Return [X, Y] of the center of cell containing provided text 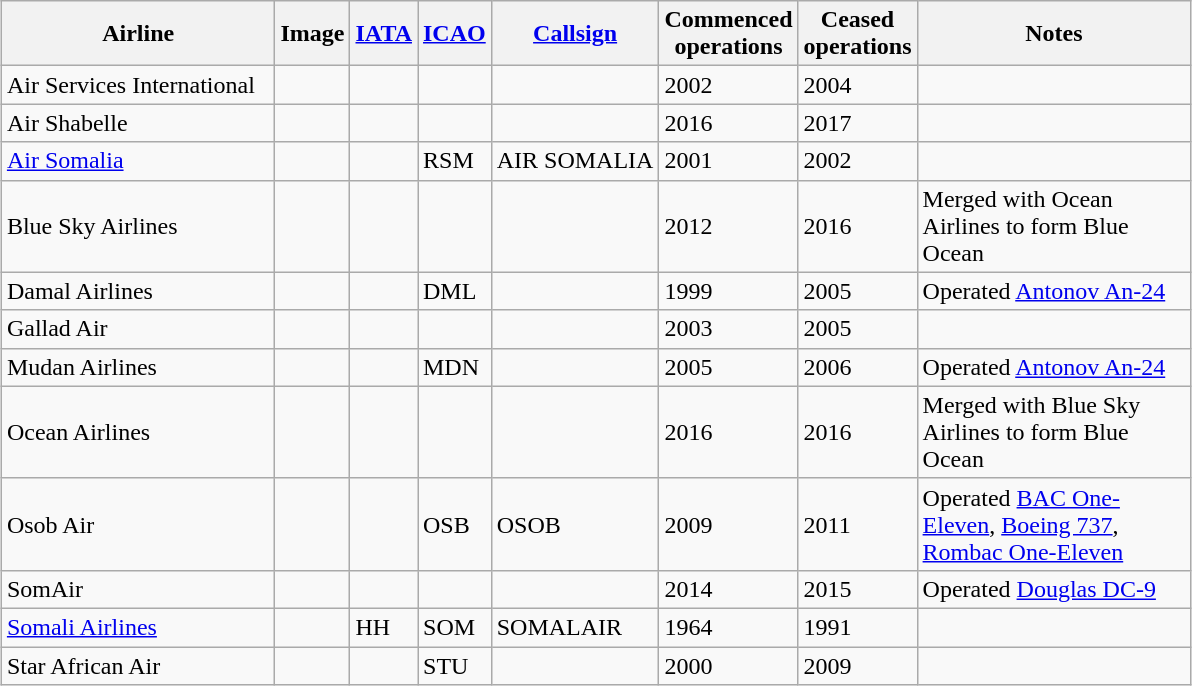
2004 [858, 85]
Damal Airlines [138, 291]
Merged with Ocean Airlines to form Blue Ocean [1054, 226]
Air Services International [138, 85]
2015 [858, 589]
2014 [728, 589]
Callsign [575, 34]
Air Shabelle [138, 123]
DML [455, 291]
MDN [455, 367]
Merged with Blue Sky Airlines to form Blue Ocean [1054, 432]
Operated Douglas DC-9 [1054, 589]
2006 [858, 367]
Star African Air [138, 665]
Blue Sky Airlines [138, 226]
Ceasedoperations [858, 34]
STU [455, 665]
Osob Air [138, 524]
2012 [728, 226]
HH [384, 627]
Gallad Air [138, 329]
Somali Airlines [138, 627]
SOM [455, 627]
IATA [384, 34]
2003 [728, 329]
1964 [728, 627]
1999 [728, 291]
Mudan Airlines [138, 367]
2011 [858, 524]
SOMALAIR [575, 627]
1991 [858, 627]
Airline [138, 34]
Notes [1054, 34]
2017 [858, 123]
Air Somalia [138, 161]
SomAir [138, 589]
OSOB [575, 524]
2000 [728, 665]
AIR SOMALIA [575, 161]
Commencedoperations [728, 34]
Image [312, 34]
OSB [455, 524]
Ocean Airlines [138, 432]
2001 [728, 161]
RSM [455, 161]
Operated BAC One-Eleven, Boeing 737, Rombac One-Eleven [1054, 524]
ICAO [455, 34]
